Search for the cell housing the specified text and yield its [X, Y] center coordinate. 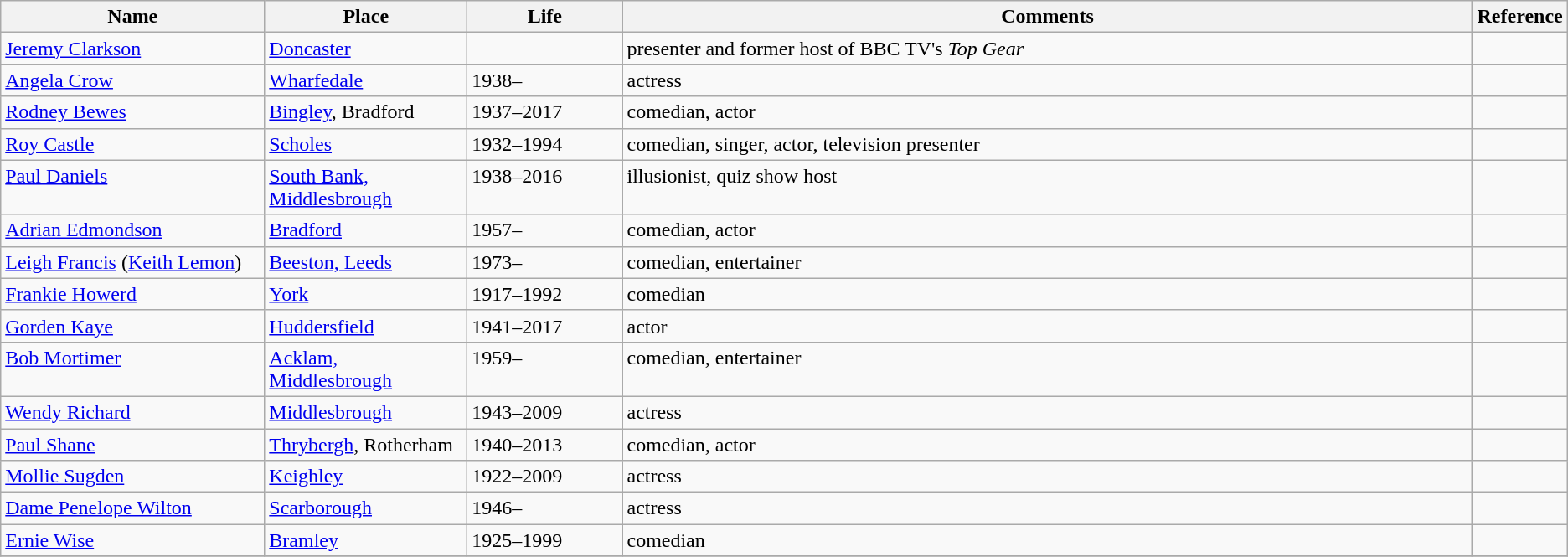
Place [366, 17]
Scholes [366, 144]
Comments [1047, 17]
1938–2016 [544, 188]
Adrian Edmondson [132, 230]
1925–1999 [544, 540]
Beeston, Leeds [366, 262]
1973– [544, 262]
1917–1992 [544, 294]
Bradford [366, 230]
1937–2017 [544, 112]
Scarborough [366, 508]
Bramley [366, 540]
Paul Shane [132, 445]
1922–2009 [544, 477]
Gorden Kaye [132, 326]
1946– [544, 508]
Angela Crow [132, 80]
Bob Mortimer [132, 369]
Rodney Bewes [132, 112]
Frankie Howerd [132, 294]
1959– [544, 369]
Huddersfield [366, 326]
Wharfedale [366, 80]
Acklam, Middlesbrough [366, 369]
Jeremy Clarkson [132, 49]
1938– [544, 80]
Middlesbrough [366, 412]
Doncaster [366, 49]
presenter and former host of BBC TV's Top Gear [1047, 49]
Ernie Wise [132, 540]
Wendy Richard [132, 412]
1940–2013 [544, 445]
Leigh Francis (Keith Lemon) [132, 262]
1932–1994 [544, 144]
actor [1047, 326]
1941–2017 [544, 326]
Roy Castle [132, 144]
Reference [1519, 17]
Keighley [366, 477]
Dame Penelope Wilton [132, 508]
Mollie Sugden [132, 477]
Name [132, 17]
Life [544, 17]
Paul Daniels [132, 188]
South Bank, Middlesbrough [366, 188]
comedian, singer, actor, television presenter [1047, 144]
1943–2009 [544, 412]
Thrybergh, Rotherham [366, 445]
Bingley, Bradford [366, 112]
illusionist, quiz show host [1047, 188]
York [366, 294]
1957– [544, 230]
